Return [x, y] of the center of cell containing provided text 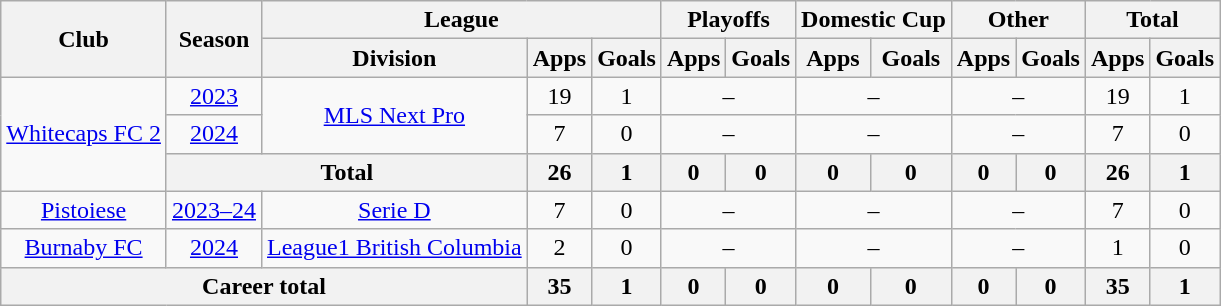
2023–24 [214, 210]
League [462, 20]
Playoffs [728, 20]
Club [84, 39]
Domestic Cup [874, 20]
Pistoiese [84, 210]
2 [559, 248]
Serie D [395, 210]
League1 British Columbia [395, 248]
Career total [264, 286]
Season [214, 39]
Whitecaps FC 2 [84, 134]
MLS Next Pro [395, 115]
2023 [214, 96]
Other [1018, 20]
Division [395, 58]
Burnaby FC [84, 248]
